Determine the [x, y] coordinate at the center of the cell enclosing the given text.  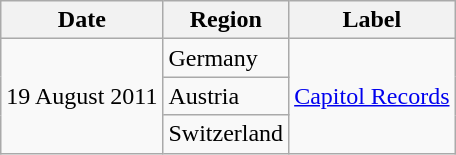
Switzerland [226, 134]
Capitol Records [372, 96]
19 August 2011 [82, 96]
Label [372, 20]
Region [226, 20]
Germany [226, 58]
Austria [226, 96]
Date [82, 20]
